Scan for the cell matching the given text and deliver its [X, Y] coordinate at center. 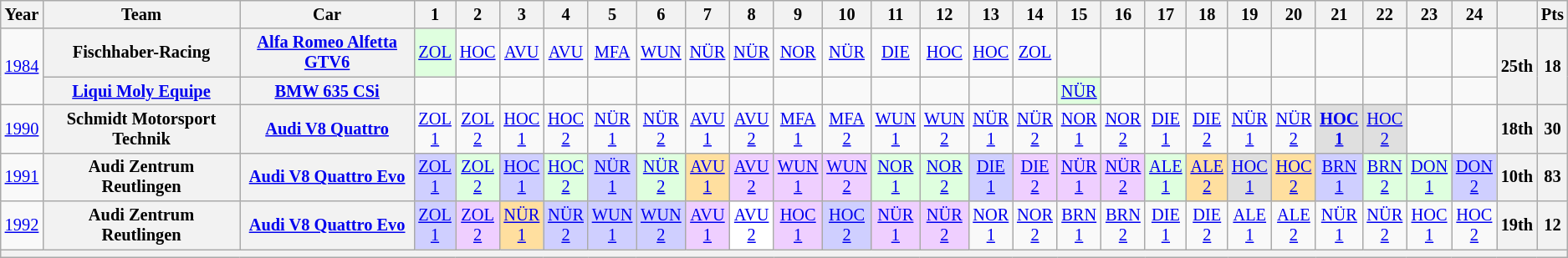
BMW 635 CSi [328, 91]
19 [1249, 14]
15 [1079, 14]
10 [846, 14]
8 [751, 14]
Alfa Romeo Alfetta GTV6 [328, 53]
9 [798, 14]
13 [990, 14]
Year [22, 14]
19th [1517, 225]
1992 [22, 225]
24 [1474, 14]
7 [707, 14]
Schmidt Motorsport Technik [141, 129]
10th [1517, 177]
Car [328, 14]
2 [478, 14]
DIE [896, 53]
23 [1429, 14]
WUN [661, 53]
30 [1552, 129]
14 [1035, 14]
Fischhaber-Racing [141, 53]
DON1 [1429, 177]
Pts [1552, 14]
20 [1295, 14]
1991 [22, 177]
1 [435, 14]
NOR [798, 53]
11 [896, 14]
1990 [22, 129]
4 [565, 14]
21 [1339, 14]
3 [522, 14]
22 [1385, 14]
5 [612, 14]
DON2 [1474, 177]
6 [661, 14]
MFA [612, 53]
18th [1517, 129]
Audi V8 Quattro [328, 129]
25th [1517, 67]
MFA2 [846, 129]
17 [1166, 14]
MFA1 [798, 129]
83 [1552, 177]
Team [141, 14]
1984 [22, 67]
Liqui Moly Equipe [141, 91]
16 [1124, 14]
